Search for the cell housing the specified text and yield its (X, Y) center coordinate. 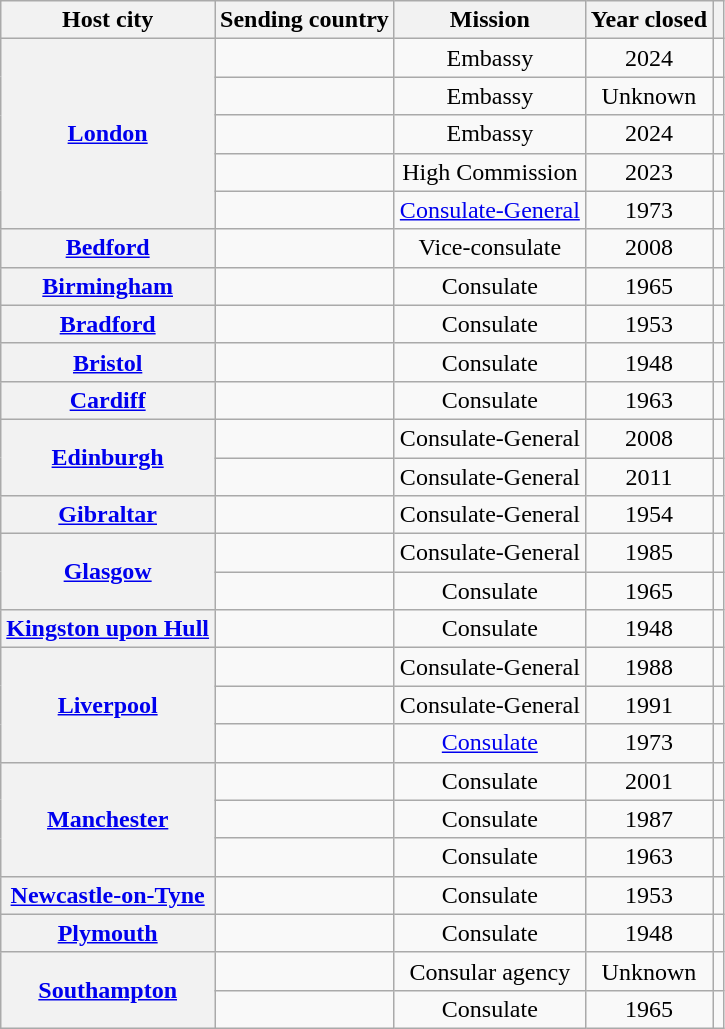
Newcastle-on-Tyne (108, 895)
1987 (648, 819)
London (108, 134)
Birmingham (108, 286)
Manchester (108, 819)
2001 (648, 781)
Liverpool (108, 705)
Plymouth (108, 933)
Gibraltar (108, 515)
Year closed (648, 20)
1985 (648, 553)
Bristol (108, 362)
1988 (648, 667)
Consular agency (490, 971)
Cardiff (108, 400)
1954 (648, 515)
Bedford (108, 248)
1991 (648, 705)
Edinburgh (108, 457)
Bradford (108, 324)
Sending country (305, 20)
Kingston upon Hull (108, 629)
Host city (108, 20)
Vice-consulate (490, 248)
Mission (490, 20)
High Commission (490, 172)
Glasgow (108, 572)
2023 (648, 172)
Southampton (108, 990)
2011 (648, 477)
